Locate the cell with the specified text and output its [x, y] center coordinate. 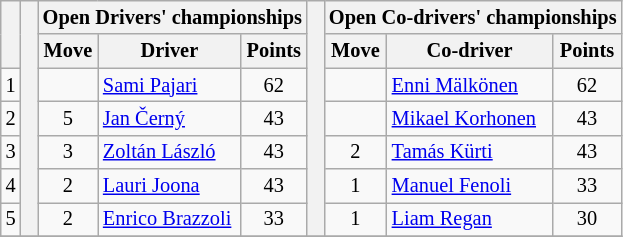
Co-driver [470, 51]
Open Co-drivers' championships [472, 17]
Zoltán László [170, 152]
Open Drivers' championships [172, 17]
Manuel Fenoli [470, 186]
Tamás Kürti [470, 152]
Mikael Korhonen [470, 118]
Driver [170, 51]
Sami Pajari [170, 85]
Jan Černý [170, 118]
Liam Regan [470, 219]
4 [11, 186]
Enrico Brazzoli [170, 219]
Lauri Joona [170, 186]
Enni Mälkönen [470, 85]
30 [588, 219]
